Return (X, Y) of the center of cell containing provided text 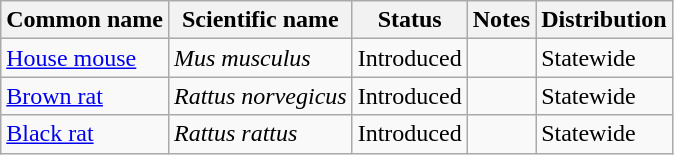
Rattus rattus (260, 134)
Distribution (604, 20)
House mouse (85, 58)
Status (410, 20)
Mus musculus (260, 58)
Rattus norvegicus (260, 96)
Brown rat (85, 96)
Notes (501, 20)
Scientific name (260, 20)
Black rat (85, 134)
Common name (85, 20)
